Scan for the cell matching the given text and deliver its [x, y] coordinate at center. 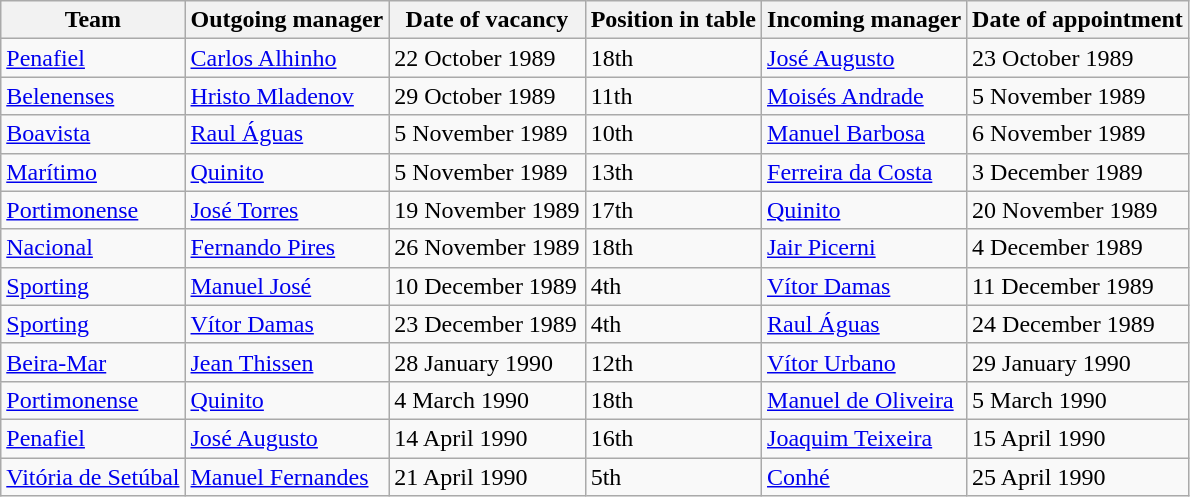
29 January 1990 [1078, 362]
5th [673, 477]
Manuel Fernandes [287, 477]
Hristo Mladenov [287, 96]
Jean Thissen [287, 362]
Manuel Barbosa [864, 134]
Belenenses [93, 96]
Jair Picerni [864, 248]
Carlos Alhinho [287, 58]
José Torres [287, 210]
Moisés Andrade [864, 96]
4 March 1990 [487, 400]
6 November 1989 [1078, 134]
20 November 1989 [1078, 210]
17th [673, 210]
21 April 1990 [487, 477]
Date of vacancy [487, 20]
Beira-Mar [93, 362]
5 March 1990 [1078, 400]
3 December 1989 [1078, 172]
Conhé [864, 477]
Ferreira da Costa [864, 172]
Marítimo [93, 172]
26 November 1989 [487, 248]
Fernando Pires [287, 248]
Position in table [673, 20]
4 December 1989 [1078, 248]
10th [673, 134]
13th [673, 172]
Outgoing manager [287, 20]
11th [673, 96]
22 October 1989 [487, 58]
Nacional [93, 248]
Vítor Urbano [864, 362]
16th [673, 438]
Date of appointment [1078, 20]
Manuel de Oliveira [864, 400]
11 December 1989 [1078, 286]
28 January 1990 [487, 362]
Vitória de Setúbal [93, 477]
23 December 1989 [487, 324]
25 April 1990 [1078, 477]
14 April 1990 [487, 438]
19 November 1989 [487, 210]
10 December 1989 [487, 286]
Manuel José [287, 286]
15 April 1990 [1078, 438]
12th [673, 362]
Boavista [93, 134]
24 December 1989 [1078, 324]
29 October 1989 [487, 96]
Joaquim Teixeira [864, 438]
Team [93, 20]
Incoming manager [864, 20]
23 October 1989 [1078, 58]
